Locate the cell with the specified text and output its [X, Y] center coordinate. 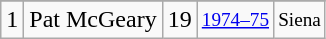
19 [180, 20]
1 [12, 20]
Siena [300, 20]
Pat McGeary [93, 20]
1974–75 [235, 20]
